Scan for the cell matching the given text and deliver its [x, y] coordinate at center. 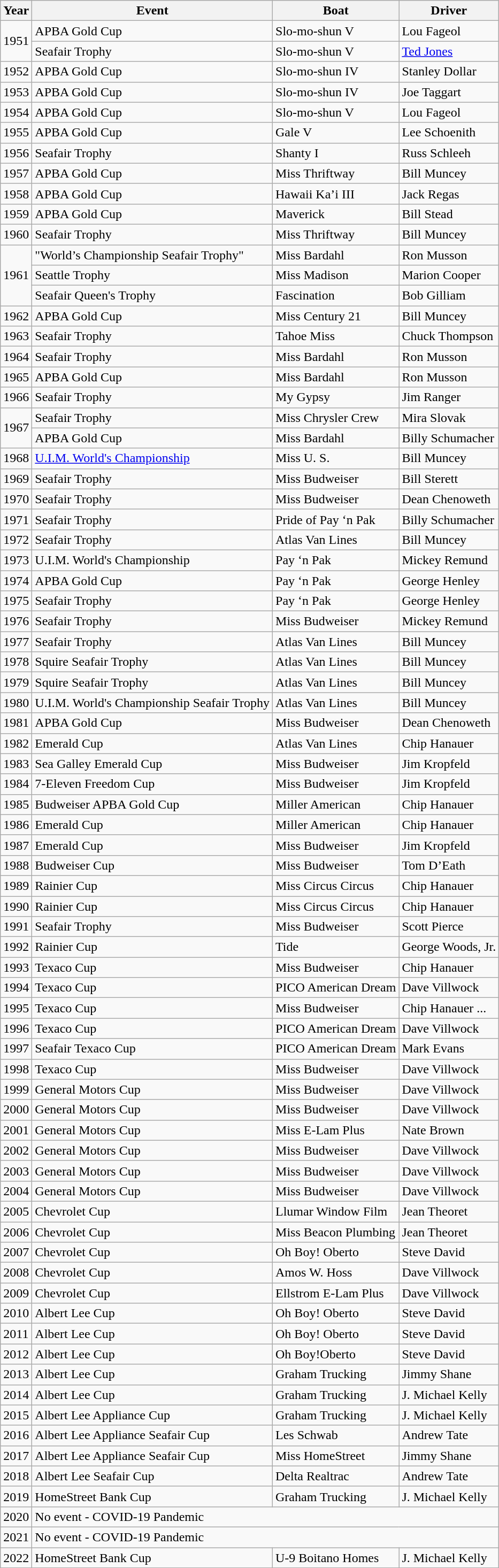
Stanley Dollar [449, 72]
1955 [16, 133]
1968 [16, 458]
2008 [16, 1273]
1997 [16, 1049]
Year [16, 11]
Llumar Window Film [336, 1211]
2021 [16, 1537]
2019 [16, 1496]
1961 [16, 275]
Bill Sterett [449, 479]
2017 [16, 1456]
Tom D’Eath [449, 865]
1987 [16, 845]
Miss E-Lam Plus [336, 1130]
1959 [16, 214]
Chuck Thompson [449, 336]
Miss Beacon Plumbing [336, 1232]
Mira Slovak [449, 418]
1972 [16, 540]
Ellstrom E-Lam Plus [336, 1293]
Fascination [336, 296]
Driver [449, 11]
2005 [16, 1211]
2018 [16, 1476]
2010 [16, 1313]
Ted Jones [449, 51]
1973 [16, 560]
1994 [16, 988]
1954 [16, 112]
1977 [16, 642]
Nate Brown [449, 1130]
2022 [16, 1558]
Russ Schleeh [449, 153]
1966 [16, 397]
1960 [16, 234]
Bob Gilliam [449, 296]
1996 [16, 1028]
1971 [16, 519]
1956 [16, 153]
1978 [16, 662]
Bill Stead [449, 214]
Miss U. S. [336, 458]
Sea Galley Emerald Cup [152, 764]
Pride of Pay ‘n Pak [336, 519]
Shanty I [336, 153]
2003 [16, 1171]
1975 [16, 601]
Gale V [336, 133]
1984 [16, 784]
U-9 Boitano Homes [336, 1558]
1981 [16, 723]
"World’s Championship Seafair Trophy" [152, 255]
1985 [16, 804]
Amos W. Hoss [336, 1273]
1976 [16, 621]
2004 [16, 1191]
1980 [16, 703]
2007 [16, 1252]
Lee Schoenith [449, 133]
1963 [16, 336]
1957 [16, 173]
1988 [16, 865]
2020 [16, 1517]
Seattle Trophy [152, 275]
U.I.M. World's Championship Seafair Trophy [152, 703]
1962 [16, 316]
Seafair Queen's Trophy [152, 296]
2006 [16, 1232]
Miss Madison [336, 275]
Budweiser Cup [152, 865]
2001 [16, 1130]
Budweiser APBA Gold Cup [152, 804]
1986 [16, 825]
1964 [16, 357]
2009 [16, 1293]
Mark Evans [449, 1049]
Miss Century 21 [336, 316]
2000 [16, 1110]
1992 [16, 947]
7-Eleven Freedom Cup [152, 784]
2016 [16, 1435]
Jim Ranger [449, 397]
1951 [16, 41]
1969 [16, 479]
Scott Pierce [449, 927]
Delta Realtrac [336, 1476]
Tahoe Miss [336, 336]
1953 [16, 92]
2013 [16, 1374]
1990 [16, 906]
2002 [16, 1150]
1995 [16, 1008]
Tide [336, 947]
1979 [16, 682]
Event [152, 11]
Marion Cooper [449, 275]
My Gypsy [336, 397]
Maverick [336, 214]
1999 [16, 1089]
Oh Boy!Oberto [336, 1354]
2015 [16, 1415]
Miss Chrysler Crew [336, 418]
Albert Lee Appliance Cup [152, 1415]
Les Schwab [336, 1435]
1967 [16, 428]
Chip Hanauer ... [449, 1008]
1991 [16, 927]
1983 [16, 764]
1965 [16, 377]
1970 [16, 499]
1982 [16, 743]
1998 [16, 1069]
Albert Lee Seafair Cup [152, 1476]
1974 [16, 580]
Seafair Texaco Cup [152, 1049]
1993 [16, 967]
Joe Taggart [449, 92]
2012 [16, 1354]
Boat [336, 11]
Jack Regas [449, 194]
2014 [16, 1395]
2011 [16, 1334]
1952 [16, 72]
Hawaii Ka’i III [336, 194]
1958 [16, 194]
1989 [16, 886]
George Woods, Jr. [449, 947]
Miss HomeStreet [336, 1456]
